Identify which cell holds the provided text, then report its [x, y] central coordinate. 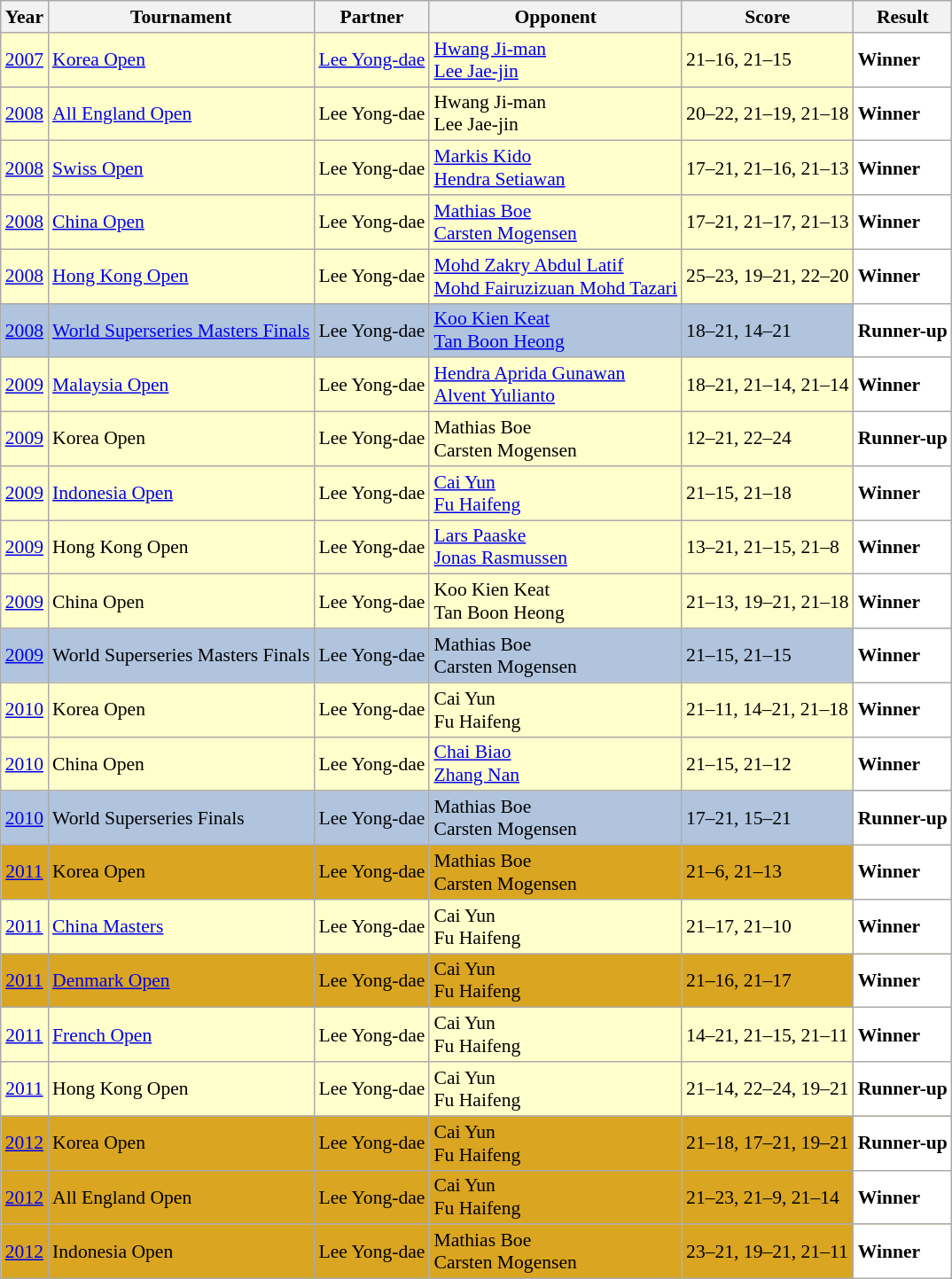
Tournament [181, 17]
Hendra Aprida Gunawan Alvent Yulianto [555, 385]
14–21, 21–15, 21–11 [768, 1035]
20–22, 21–19, 21–18 [768, 113]
21–15, 21–18 [768, 493]
2007 [25, 60]
17–21, 15–21 [768, 819]
Mohd Zakry Abdul Latif Mohd Fairuzizuan Mohd Tazari [555, 277]
17–21, 21–16, 21–13 [768, 168]
Swiss Open [181, 168]
French Open [181, 1035]
Malaysia Open [181, 385]
25–23, 19–21, 22–20 [768, 277]
Markis Kido Hendra Setiawan [555, 168]
Chai Biao Zhang Nan [555, 764]
21–15, 21–15 [768, 656]
Lars Paaske Jonas Rasmussen [555, 548]
21–13, 19–21, 21–18 [768, 601]
Result [902, 17]
21–23, 21–9, 21–14 [768, 1197]
21–11, 14–21, 21–18 [768, 709]
Year [25, 17]
21–16, 21–15 [768, 60]
17–21, 21–17, 21–13 [768, 222]
21–6, 21–13 [768, 872]
21–15, 21–12 [768, 764]
21–18, 17–21, 19–21 [768, 1143]
21–17, 21–10 [768, 927]
World Superseries Finals [181, 819]
Opponent [555, 17]
18–21, 21–14, 21–14 [768, 385]
China Masters [181, 927]
23–21, 19–21, 21–11 [768, 1252]
13–21, 21–15, 21–8 [768, 548]
Score [768, 17]
21–14, 22–24, 19–21 [768, 1088]
Partner [371, 17]
Denmark Open [181, 980]
12–21, 22–24 [768, 440]
18–21, 14–21 [768, 330]
21–16, 21–17 [768, 980]
